Capture the cell that displays the provided text and extract its (X, Y) central coordinate. 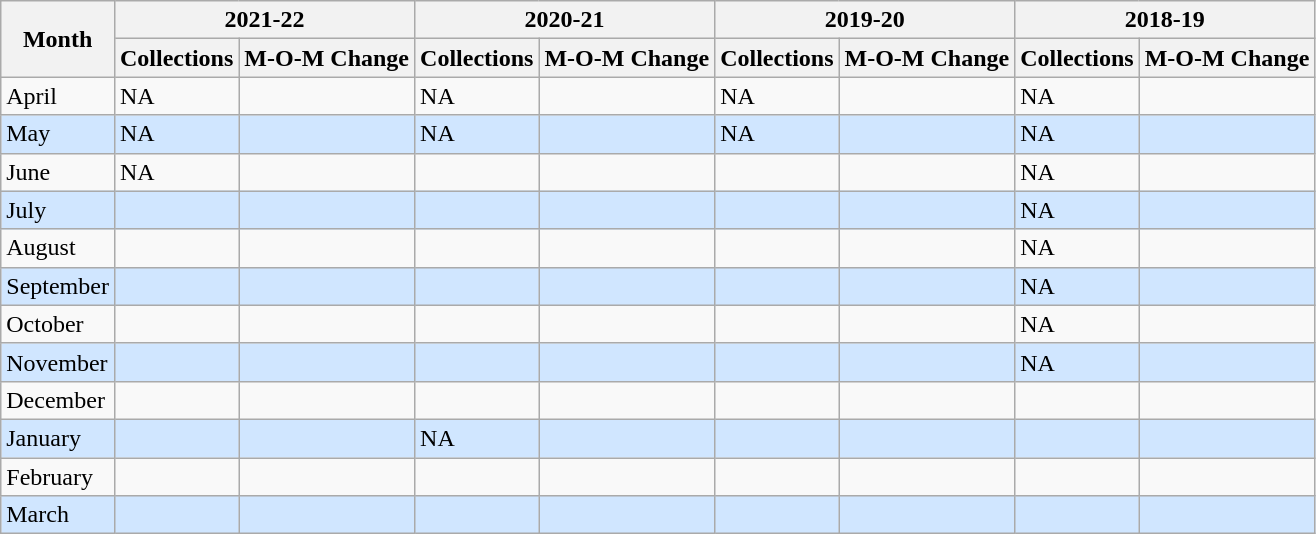
2020-21 (565, 20)
2018-19 (1165, 20)
October (58, 324)
December (58, 400)
Month (58, 39)
June (58, 172)
May (58, 134)
February (58, 477)
March (58, 515)
July (58, 210)
2019-20 (865, 20)
November (58, 362)
2021-22 (264, 20)
September (58, 286)
January (58, 438)
April (58, 96)
August (58, 248)
